Return [x, y] of the center of cell containing provided text 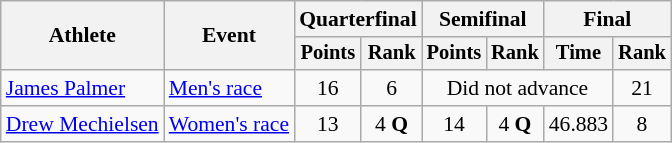
Time [578, 54]
Quarterfinal [358, 19]
Athlete [82, 36]
Event [229, 36]
Drew Mechielsen [82, 124]
Did not advance [518, 88]
14 [454, 124]
Final [608, 19]
6 [391, 88]
Men's race [229, 88]
Women's race [229, 124]
Semifinal [483, 19]
21 [642, 88]
13 [328, 124]
8 [642, 124]
James Palmer [82, 88]
46.883 [578, 124]
16 [328, 88]
